Output the (x, y) coordinate of the center of the cell containing the given text.  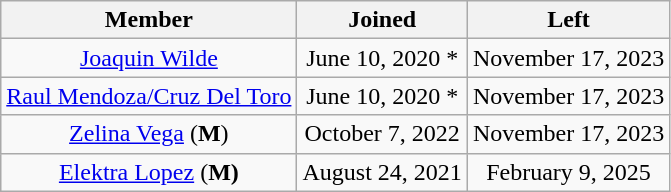
Elektra Lopez (M) (149, 172)
Member (149, 20)
October 7, 2022 (382, 134)
August 24, 2021 (382, 172)
Joined (382, 20)
Joaquin Wilde (149, 58)
February 9, 2025 (568, 172)
Raul Mendoza/Cruz Del Toro (149, 96)
Left (568, 20)
Zelina Vega (M) (149, 134)
